Capture the cell that displays the provided text and extract its (x, y) central coordinate. 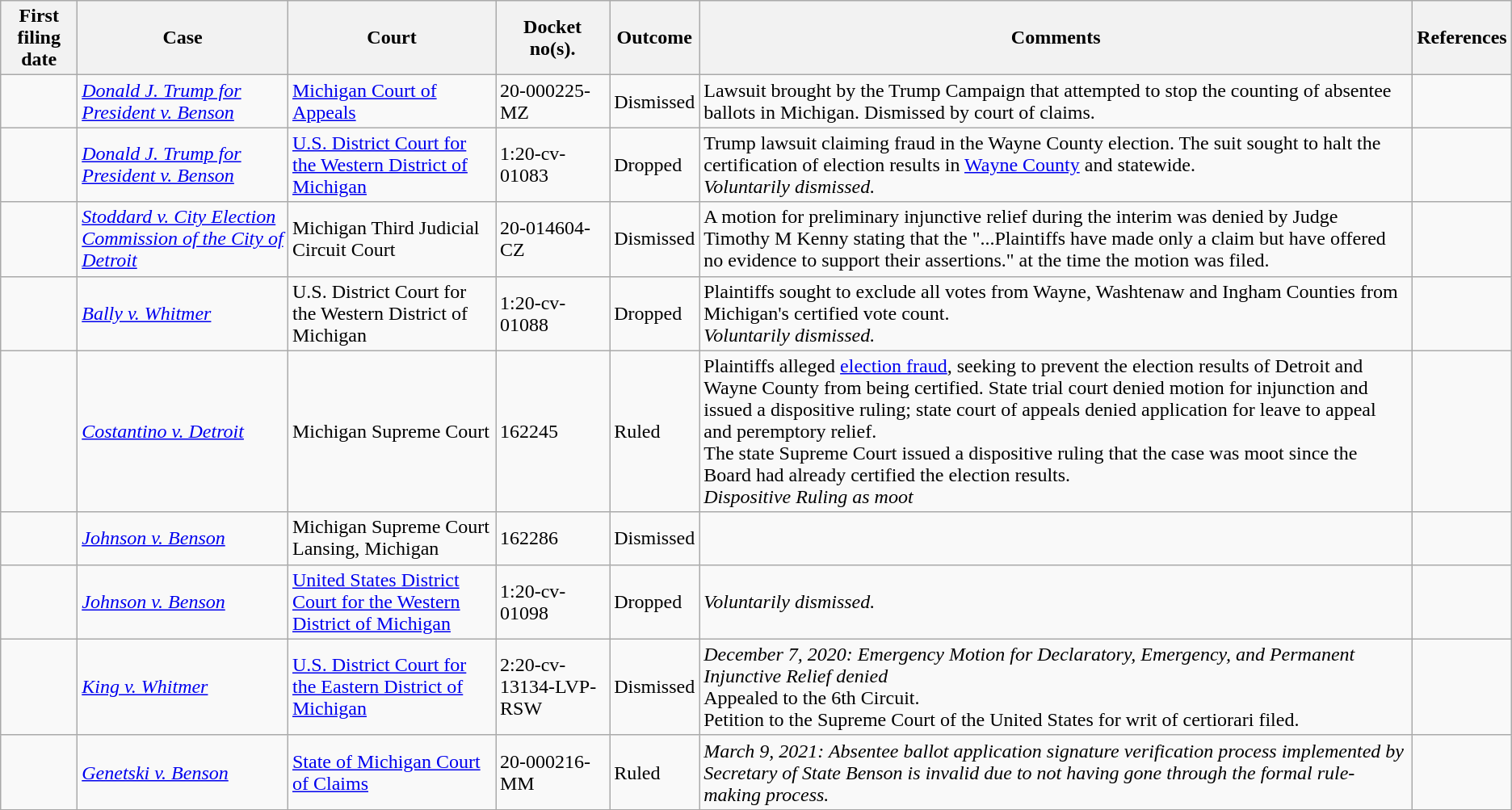
United States District Court for the Western District of Michigan (391, 602)
1:20-cv-01098 (552, 602)
Bally v. Whitmer (183, 313)
References (1462, 38)
Court (391, 38)
Genetski v. Benson (183, 772)
Lawsuit brought by the Trump Campaign that attempted to stop the counting of absentee ballots in Michigan. Dismissed by court of claims. (1056, 102)
Michigan Supreme CourtLansing, Michigan (391, 538)
1:20-cv-01083 (552, 165)
162245 (552, 431)
State of Michigan Court of Claims (391, 772)
20-014604-CZ (552, 239)
Michigan Court of Appeals (391, 102)
2:20-cv-13134-LVP-RSW (552, 686)
First filing date (39, 38)
Costantino v. Detroit (183, 431)
Docket no(s). (552, 38)
20-000225-MZ (552, 102)
Outcome (654, 38)
Michigan Supreme Court (391, 431)
1:20-cv-01088 (552, 313)
Comments (1056, 38)
U.S. District Court for the Eastern District of Michigan (391, 686)
Voluntarily dismissed. (1056, 602)
Stoddard v. City Election Commission of the City of Detroit (183, 239)
Plaintiffs sought to exclude all votes from Wayne, Washtenaw and Ingham Counties from Michigan's certified vote count.Voluntarily dismissed. (1056, 313)
Michigan Third Judicial Circuit Court (391, 239)
Case (183, 38)
King v. Whitmer (183, 686)
162286 (552, 538)
20-000216-MM (552, 772)
